Locate the cell with the specified text and output its (X, Y) center coordinate. 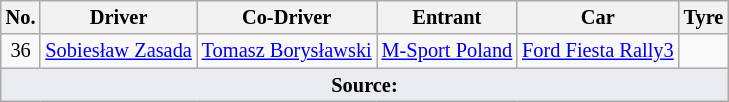
Tomasz Borysławski (287, 51)
Car (598, 17)
Driver (118, 17)
M-Sport Poland (448, 51)
No. (21, 17)
Tyre (704, 17)
Entrant (448, 17)
36 (21, 51)
Co-Driver (287, 17)
Sobiesław Zasada (118, 51)
Ford Fiesta Rally3 (598, 51)
Source: (365, 85)
